Return [X, Y] of the center of cell containing provided text 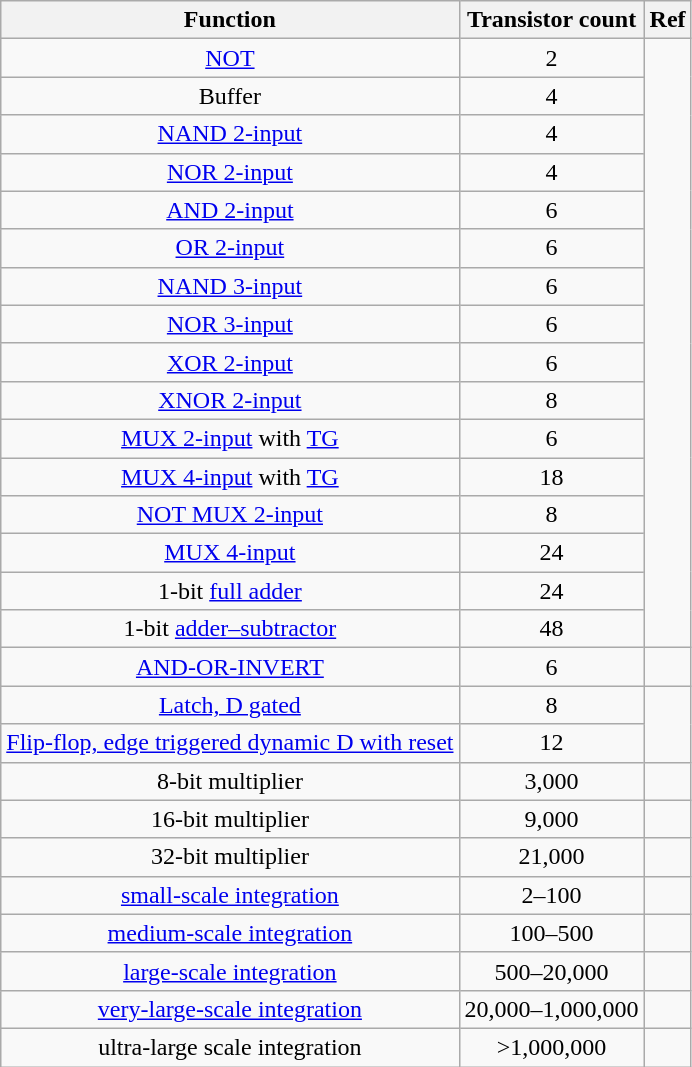
>1,000,000 [552, 1047]
XOR 2-input [230, 362]
AND 2-input [230, 210]
medium-scale integration [230, 933]
NAND 2-input [230, 134]
ultra-large scale integration [230, 1047]
9,000 [552, 819]
Ref [668, 20]
Flip-flop, edge triggered dynamic D with reset [230, 743]
XNOR 2-input [230, 400]
NOR 2-input [230, 172]
12 [552, 743]
MUX 4-input with TG [230, 477]
MUX 2-input with TG [230, 438]
8-bit multiplier [230, 781]
NOT [230, 58]
large-scale integration [230, 971]
OR 2-input [230, 248]
AND-OR-INVERT [230, 667]
3,000 [552, 781]
Buffer [230, 96]
NAND 3-input [230, 286]
21,000 [552, 857]
small-scale integration [230, 895]
32-bit multiplier [230, 857]
2–100 [552, 895]
1-bit adder–subtractor [230, 629]
100–500 [552, 933]
NOT MUX 2-input [230, 515]
Latch, D gated [230, 705]
1-bit full adder [230, 591]
Transistor count [552, 20]
16-bit multiplier [230, 819]
18 [552, 477]
Function [230, 20]
500–20,000 [552, 971]
48 [552, 629]
NOR 3-input [230, 324]
20,000–1,000,000 [552, 1009]
2 [552, 58]
very-large-scale integration [230, 1009]
MUX 4-input [230, 553]
